From the cell containing the given text, extract its center point as (x, y) coordinate. 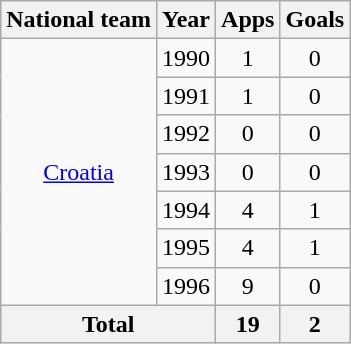
9 (248, 286)
1996 (186, 286)
1994 (186, 210)
2 (315, 324)
Apps (248, 20)
Croatia (79, 172)
1992 (186, 134)
1991 (186, 96)
Year (186, 20)
1993 (186, 172)
1995 (186, 248)
Goals (315, 20)
Total (108, 324)
1990 (186, 58)
19 (248, 324)
National team (79, 20)
